Capture the cell that displays the provided text and extract its (X, Y) central coordinate. 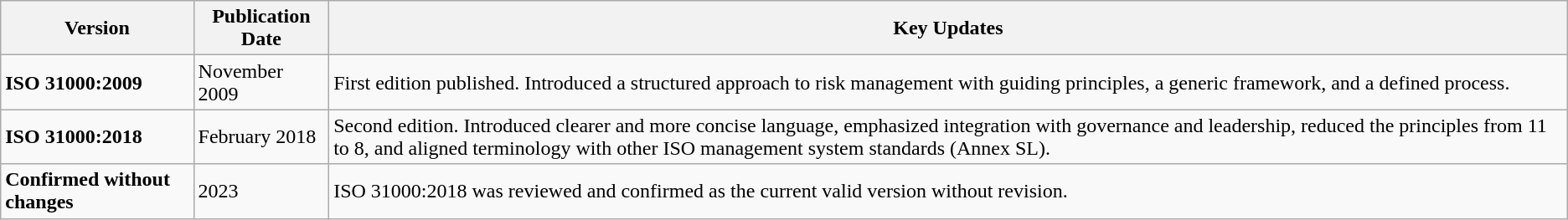
ISO 31000:2018 (97, 137)
ISO 31000:2018 was reviewed and confirmed as the current valid version without revision. (948, 191)
Key Updates (948, 28)
2023 (261, 191)
Version (97, 28)
November 2009 (261, 82)
ISO 31000:2009 (97, 82)
Confirmed without changes (97, 191)
Publication Date (261, 28)
February 2018 (261, 137)
First edition published. Introduced a structured approach to risk management with guiding principles, a generic framework, and a defined process. (948, 82)
